Identify which cell holds the provided text, then report its (x, y) central coordinate. 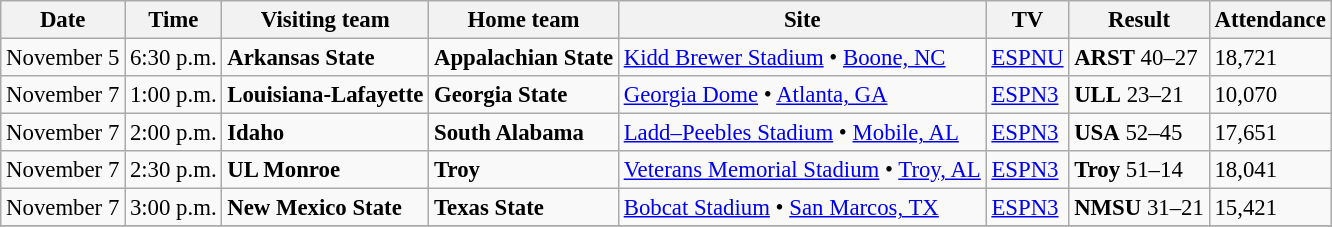
Home team (524, 20)
18,721 (1270, 58)
New Mexico State (326, 208)
ARST 40–27 (1139, 58)
UL Monroe (326, 170)
Georgia State (524, 95)
Troy (524, 170)
Site (802, 20)
Idaho (326, 133)
Georgia Dome • Atlanta, GA (802, 95)
NMSU 31–21 (1139, 208)
Result (1139, 20)
Bobcat Stadium • San Marcos, TX (802, 208)
South Alabama (524, 133)
10,070 (1270, 95)
2:30 p.m. (174, 170)
17,651 (1270, 133)
Texas State (524, 208)
18,041 (1270, 170)
Time (174, 20)
Date (63, 20)
6:30 p.m. (174, 58)
2:00 p.m. (174, 133)
Troy 51–14 (1139, 170)
15,421 (1270, 208)
Appalachian State (524, 58)
ESPNU (1028, 58)
Visiting team (326, 20)
USA 52–45 (1139, 133)
Attendance (1270, 20)
TV (1028, 20)
Louisiana-Lafayette (326, 95)
Veterans Memorial Stadium • Troy, AL (802, 170)
1:00 p.m. (174, 95)
3:00 p.m. (174, 208)
ULL 23–21 (1139, 95)
Ladd–Peebles Stadium • Mobile, AL (802, 133)
Arkansas State (326, 58)
Kidd Brewer Stadium • Boone, NC (802, 58)
November 5 (63, 58)
